Identify which cell holds the provided text, then report its (x, y) central coordinate. 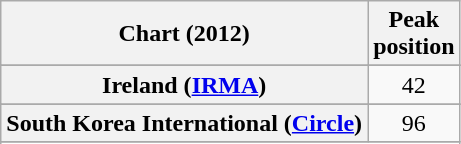
Peakposition (414, 34)
96 (414, 123)
South Korea International (Circle) (184, 123)
Chart (2012) (184, 34)
42 (414, 85)
Ireland (IRMA) (184, 85)
